Provide the [x, y] coordinate of the cell's center where the given text is located.  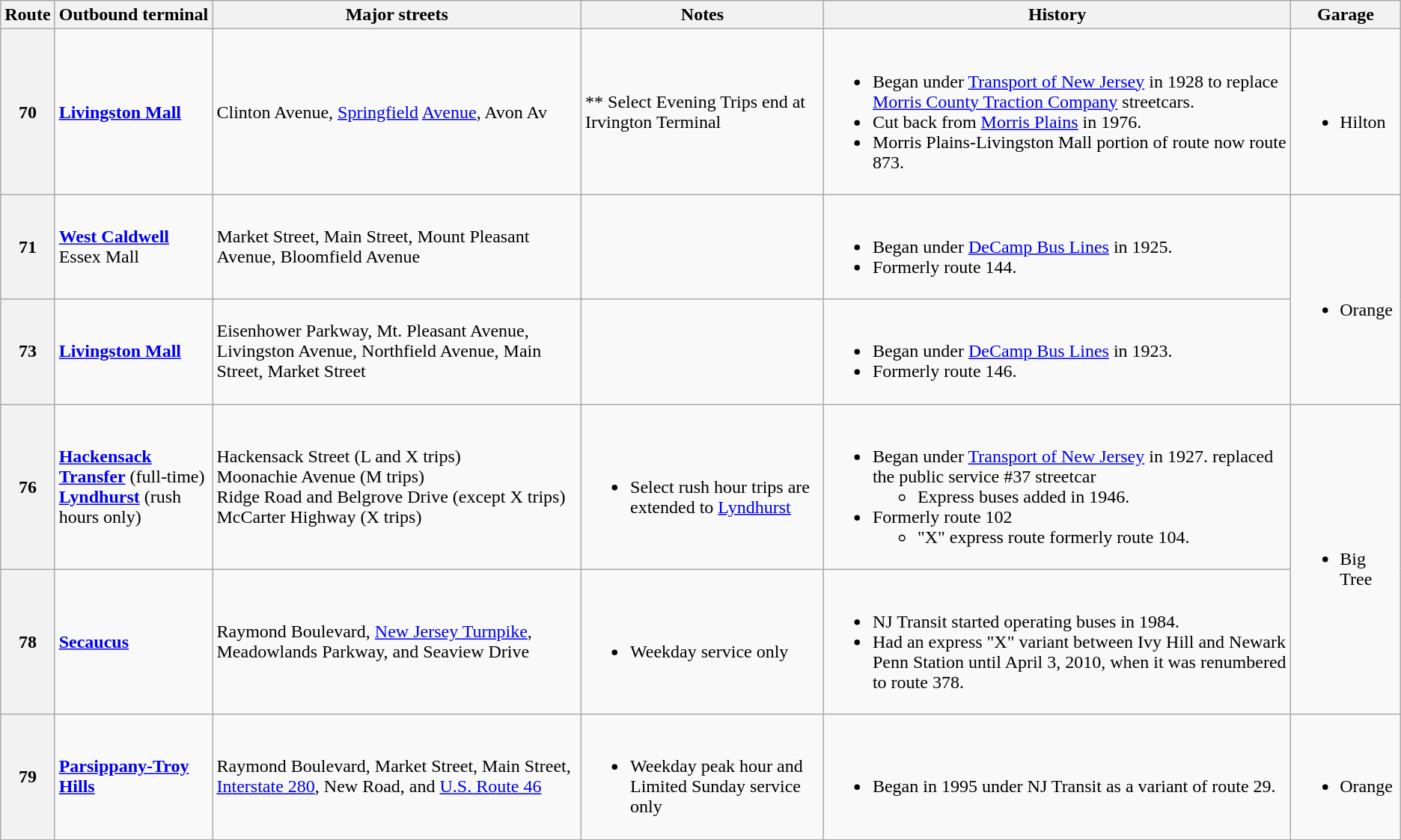
Eisenhower Parkway, Mt. Pleasant Avenue, Livingston Avenue, Northfield Avenue, Main Street, Market Street [397, 352]
Major streets [397, 15]
Began under DeCamp Bus Lines in 1923.Formerly route 146. [1057, 352]
Market Street, Main Street, Mount Pleasant Avenue, Bloomfield Avenue [397, 247]
Route [28, 15]
** Select Evening Trips end at Irvington Terminal [703, 112]
73 [28, 352]
Secaucus [133, 642]
History [1057, 15]
71 [28, 247]
Weekday peak hour and Limited Sunday service only [703, 776]
Parsippany-Troy Hills [133, 776]
76 [28, 486]
Clinton Avenue, Springfield Avenue, Avon Av [397, 112]
West CaldwellEssex Mall [133, 247]
Hackensack Transfer (full-time)Lyndhurst (rush hours only) [133, 486]
Began under DeCamp Bus Lines in 1925.Formerly route 144. [1057, 247]
Hackensack Street (L and X trips)Moonachie Avenue (M trips)Ridge Road and Belgrove Drive (except X trips)McCarter Highway (X trips) [397, 486]
Raymond Boulevard, Market Street, Main Street, Interstate 280, New Road, and U.S. Route 46 [397, 776]
Raymond Boulevard, New Jersey Turnpike, Meadowlands Parkway, and Seaview Drive [397, 642]
Select rush hour trips are extended to Lyndhurst [703, 486]
Hilton [1346, 112]
Outbound terminal [133, 15]
78 [28, 642]
Notes [703, 15]
Weekday service only [703, 642]
Began in 1995 under NJ Transit as a variant of route 29. [1057, 776]
Big Tree [1346, 560]
79 [28, 776]
70 [28, 112]
Garage [1346, 15]
